Determine the [x, y] coordinate at the center of the cell enclosing the given text.  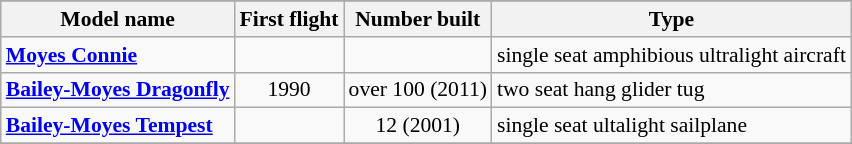
1990 [288, 90]
over 100 (2011) [418, 90]
single seat amphibious ultralight aircraft [672, 55]
two seat hang glider tug [672, 90]
Type [672, 19]
Bailey-Moyes Dragonfly [118, 90]
Number built [418, 19]
single seat ultalight sailplane [672, 126]
Model name [118, 19]
12 (2001) [418, 126]
First flight [288, 19]
Bailey-Moyes Tempest [118, 126]
Moyes Connie [118, 55]
